Detect which cell encompasses the target text, then output its (X, Y) center coordinate. 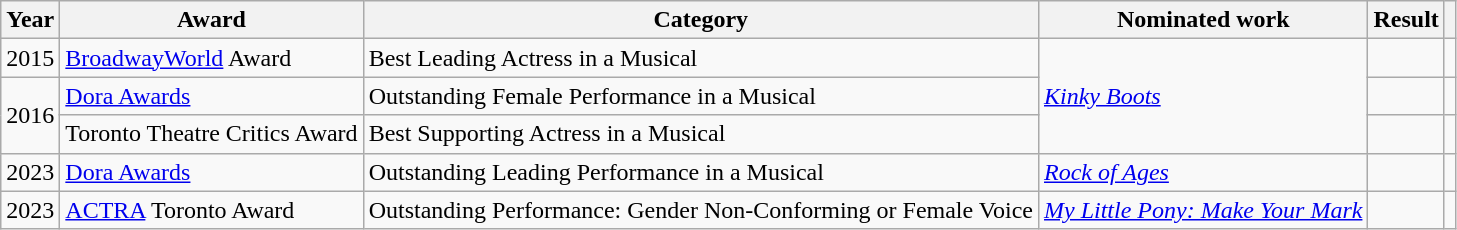
Outstanding Female Performance in a Musical (700, 96)
Kinky Boots (1202, 96)
Category (700, 20)
Outstanding Performance: Gender Non-Conforming or Female Voice (700, 210)
My Little Pony: Make Your Mark (1202, 210)
2015 (30, 58)
Nominated work (1202, 20)
Award (212, 20)
2016 (30, 115)
Rock of Ages (1202, 172)
Best Supporting Actress in a Musical (700, 134)
Result (1406, 20)
Best Leading Actress in a Musical (700, 58)
Toronto Theatre Critics Award (212, 134)
Outstanding Leading Performance in a Musical (700, 172)
Year (30, 20)
BroadwayWorld Award (212, 58)
ACTRA Toronto Award (212, 210)
